Scan for the cell matching the given text and deliver its (X, Y) coordinate at center. 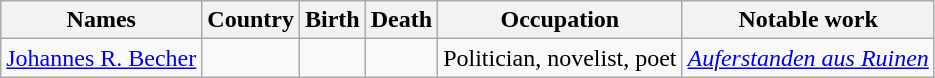
Birth (333, 20)
Occupation (560, 20)
Names (102, 20)
Auferstanden aus Ruinen (808, 58)
Johannes R. Becher (102, 58)
Politician, novelist, poet (560, 58)
Notable work (808, 20)
Death (401, 20)
Country (251, 20)
